Extract the [x, y] coordinate from the center of the cell holding the provided text.  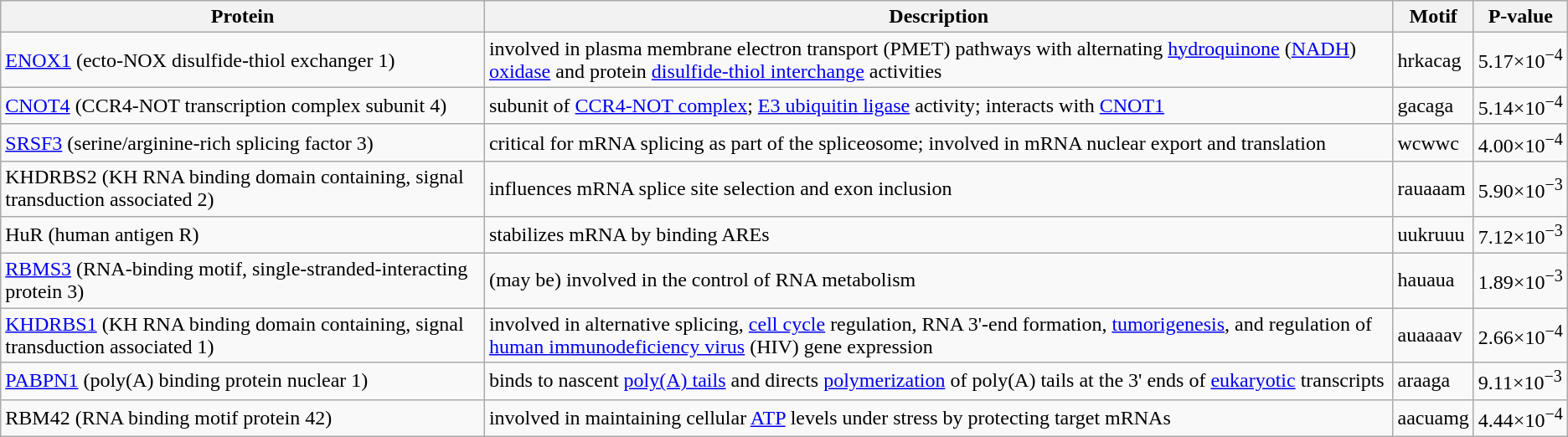
SRSF3 (serine/arginine-rich splicing factor 3) [243, 142]
5.90×10−3 [1520, 189]
gacaga [1433, 105]
hauaua [1433, 281]
aacuamg [1433, 419]
hrkacag [1433, 60]
Protein [243, 17]
5.14×10−4 [1520, 105]
CNOT4 (CCR4-NOT transcription complex subunit 4) [243, 105]
RBM42 (RNA binding motif protein 42) [243, 419]
RBMS3 (RNA-binding motif, single-stranded-interacting protein 3) [243, 281]
araaga [1433, 382]
involved in maintaining cellular ATP levels under stress by protecting target mRNAs [938, 419]
Motif [1433, 17]
KHDRBS1 (KH RNA binding domain containing, signal transduction associated 1) [243, 335]
5.17×10−4 [1520, 60]
PABPN1 (poly(A) binding protein nuclear 1) [243, 382]
(may be) involved in the control of RNA metabolism [938, 281]
4.00×10−4 [1520, 142]
ENOX1 (ecto-NOX disulfide-thiol exchanger 1) [243, 60]
wcwwc [1433, 142]
subunit of CCR4-NOT complex; E3 ubiquitin ligase activity; interacts with CNOT1 [938, 105]
4.44×10−4 [1520, 419]
Description [938, 17]
uukruuu [1433, 234]
auaaaav [1433, 335]
P-value [1520, 17]
KHDRBS2 (KH RNA binding domain containing, signal transduction associated 2) [243, 189]
7.12×10−3 [1520, 234]
influences mRNA splice site selection and exon inclusion [938, 189]
rauaaam [1433, 189]
HuR (human antigen R) [243, 234]
2.66×10−4 [1520, 335]
1.89×10−3 [1520, 281]
binds to nascent poly(A) tails and directs polymerization of poly(A) tails at the 3' ends of eukaryotic transcripts [938, 382]
stabilizes mRNA by binding AREs [938, 234]
critical for mRNA splicing as part of the spliceosome; involved in mRNA nuclear export and translation [938, 142]
9.11×10−3 [1520, 382]
